Extract the (x, y) coordinate from the center of the cell holding the provided text.  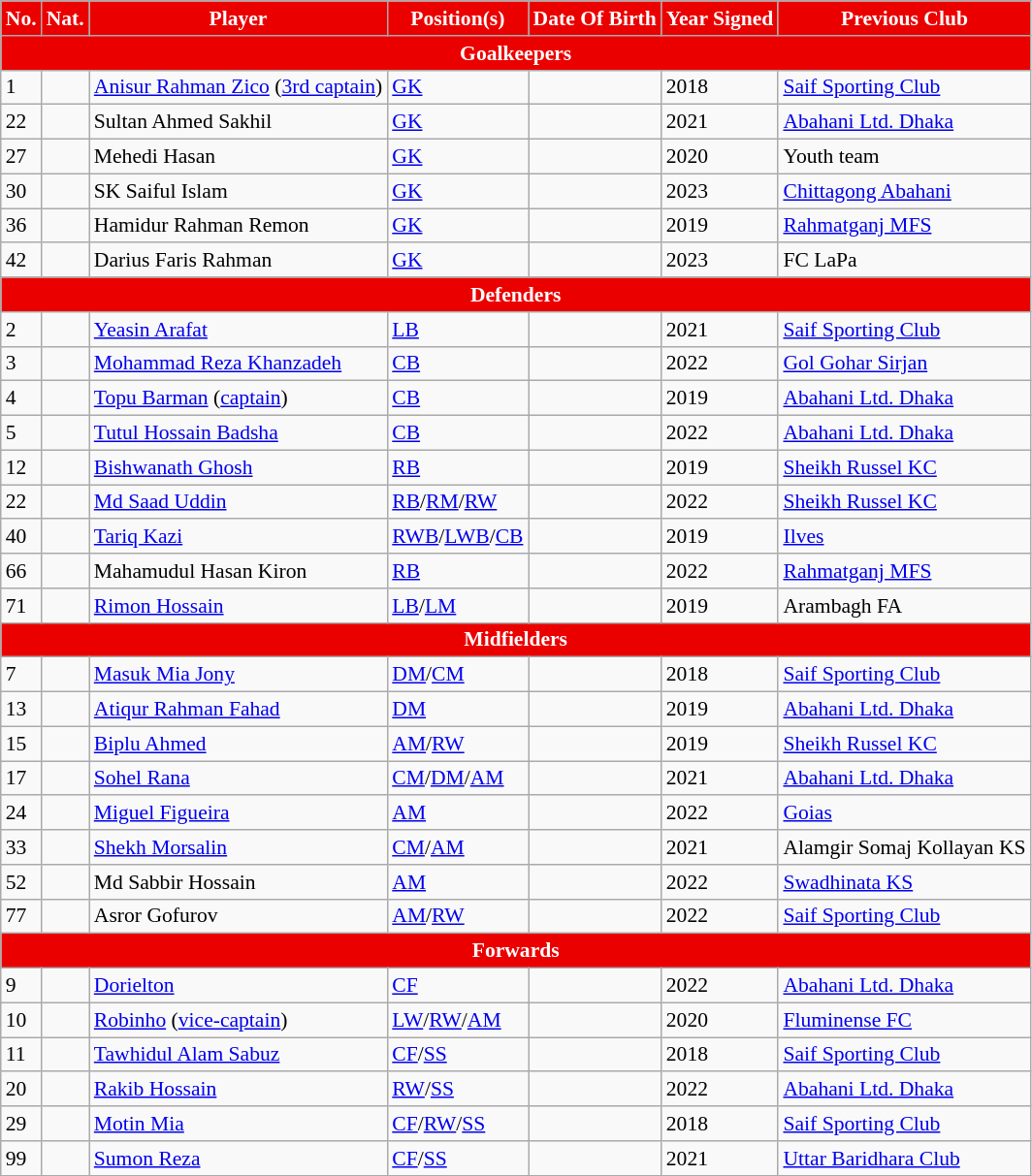
CF/RW/SS (458, 1124)
52 (21, 882)
LB (458, 330)
Bishwanath Ghosh (239, 467)
Chittagong Abahani (904, 191)
Midfielders (516, 640)
11 (21, 1055)
Miguel Figueira (239, 813)
DM (458, 710)
Rakib Hossain (239, 1090)
33 (21, 847)
Defenders (516, 295)
30 (21, 191)
DM/CM (458, 675)
10 (21, 1020)
3 (21, 364)
9 (21, 986)
FC LaPa (904, 261)
No. (21, 18)
Nat. (66, 18)
Uttar Baridhara Club (904, 1159)
2 (21, 330)
Shekh Morsalin (239, 847)
Fluminense FC (904, 1020)
Ilves (904, 537)
Masuk Mia Jony (239, 675)
4 (21, 398)
20 (21, 1090)
Hamidur Rahman Remon (239, 226)
Md Saad Uddin (239, 502)
Mohammad Reza Khanzadeh (239, 364)
Goias (904, 813)
RWB/LWB/CB (458, 537)
Tutul Hossain Badsha (239, 433)
Mehedi Hasan (239, 157)
CM/AM (458, 847)
Topu Barman (captain) (239, 398)
Darius Faris Rahman (239, 261)
13 (21, 710)
Sultan Ahmed Sakhil (239, 122)
Robinho (vice-captain) (239, 1020)
24 (21, 813)
SK Saiful Islam (239, 191)
99 (21, 1159)
66 (21, 571)
7 (21, 675)
77 (21, 916)
Atiqur Rahman Fahad (239, 710)
Gol Gohar Sirjan (904, 364)
RW/SS (458, 1090)
Rimon Hossain (239, 606)
Tariq Kazi (239, 537)
27 (21, 157)
CF (458, 986)
Arambagh FA (904, 606)
71 (21, 606)
36 (21, 226)
RB/RM/RW (458, 502)
Sohel Rana (239, 779)
Md Sabbir Hossain (239, 882)
15 (21, 744)
Yeasin Arafat (239, 330)
Alamgir Somaj Kollayan KS (904, 847)
LW/RW/AM (458, 1020)
Biplu Ahmed (239, 744)
Sumon Reza (239, 1159)
42 (21, 261)
Date Of Birth (596, 18)
Anisur Rahman Zico (3rd captain) (239, 87)
Year Signed (720, 18)
40 (21, 537)
Previous Club (904, 18)
LB/LM (458, 606)
1 (21, 87)
Goalkeepers (516, 53)
CM/DM/AM (458, 779)
Youth team (904, 157)
Asror Gofurov (239, 916)
Dorielton (239, 986)
Position(s) (458, 18)
Mahamudul Hasan Kiron (239, 571)
Forwards (516, 951)
Tawhidul Alam Sabuz (239, 1055)
Motin Mia (239, 1124)
5 (21, 433)
17 (21, 779)
29 (21, 1124)
12 (21, 467)
Swadhinata KS (904, 882)
Player (239, 18)
